Identify which cell holds the provided text, then report its (X, Y) central coordinate. 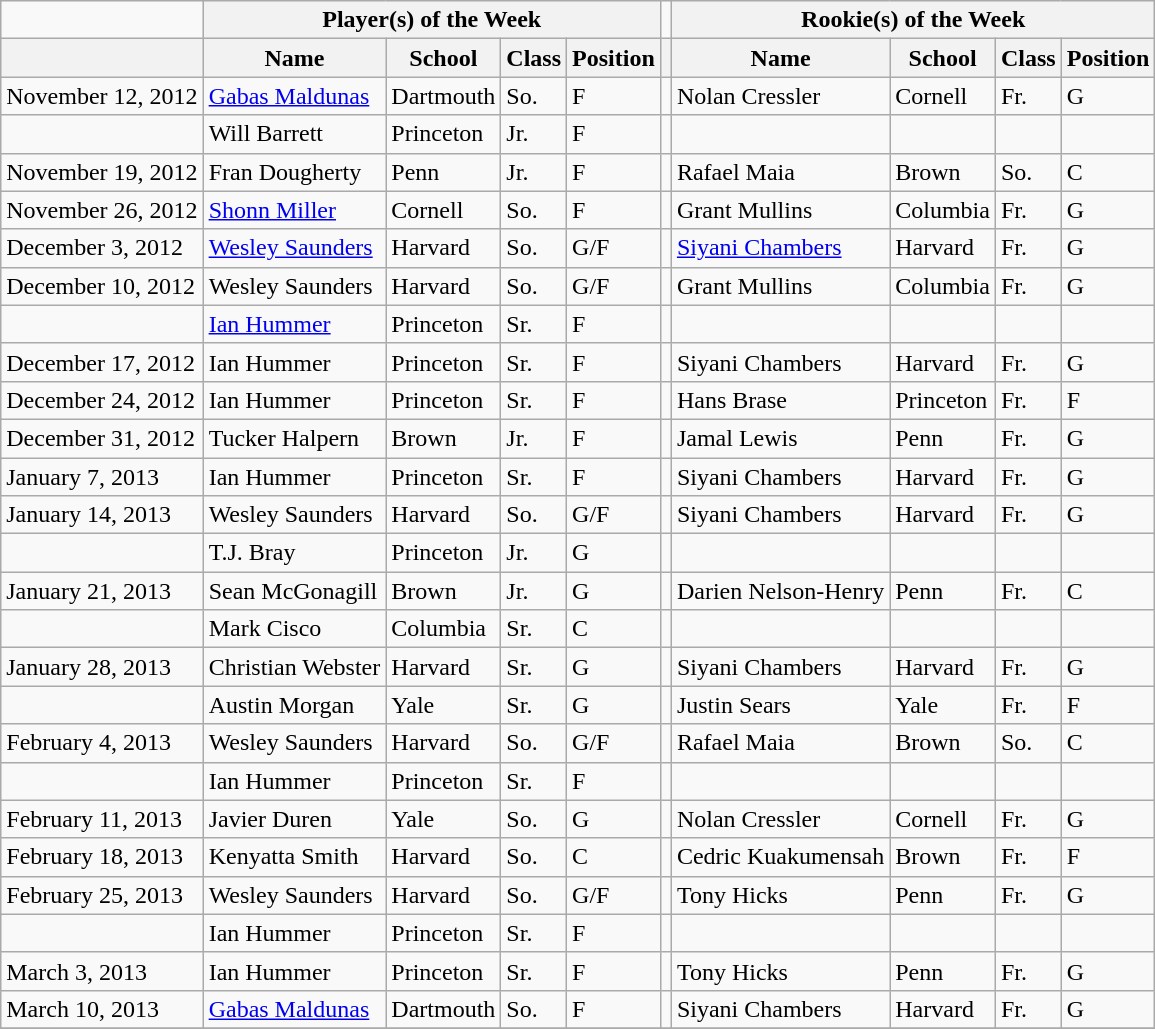
Shonn Miller (294, 210)
November 26, 2012 (102, 210)
December 31, 2012 (102, 438)
Austin Morgan (294, 705)
Hans Brase (780, 400)
Player(s) of the Week (432, 20)
T.J. Bray (294, 553)
March 10, 2013 (102, 1009)
December 10, 2012 (102, 286)
Cedric Kuakumensah (780, 857)
November 19, 2012 (102, 172)
December 17, 2012 (102, 362)
Darien Nelson-Henry (780, 591)
January 21, 2013 (102, 591)
February 18, 2013 (102, 857)
January 28, 2013 (102, 667)
March 3, 2013 (102, 971)
Christian Webster (294, 667)
January 14, 2013 (102, 515)
November 12, 2012 (102, 96)
Justin Sears (780, 705)
February 11, 2013 (102, 819)
Will Barrett (294, 134)
Kenyatta Smith (294, 857)
Tucker Halpern (294, 438)
Fran Dougherty (294, 172)
Sean McGonagill (294, 591)
January 7, 2013 (102, 477)
February 4, 2013 (102, 743)
Javier Duren (294, 819)
December 3, 2012 (102, 248)
Mark Cisco (294, 629)
February 25, 2013 (102, 895)
Rookie(s) of the Week (913, 20)
Jamal Lewis (780, 438)
December 24, 2012 (102, 400)
